Capture the cell that displays the provided text and extract its [x, y] central coordinate. 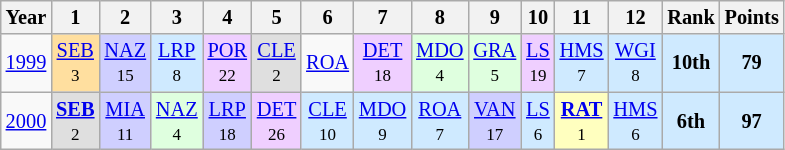
2 [125, 17]
LRP18 [228, 121]
SEB2 [75, 121]
MIA11 [125, 121]
7 [382, 17]
10th [690, 63]
ROA [328, 63]
Rank [690, 17]
WGI8 [635, 63]
ROA7 [440, 121]
CLE10 [328, 121]
2000 [26, 121]
HMS6 [635, 121]
NAZ15 [125, 63]
LRP8 [177, 63]
DET26 [276, 121]
GRA5 [494, 63]
11 [582, 17]
MDO4 [440, 63]
HMS7 [582, 63]
VAN17 [494, 121]
LS19 [538, 63]
MDO9 [382, 121]
POR22 [228, 63]
10 [538, 17]
5 [276, 17]
6 [328, 17]
NAZ4 [177, 121]
4 [228, 17]
RAT1 [582, 121]
LS6 [538, 121]
9 [494, 17]
CLE2 [276, 63]
SEB3 [75, 63]
Year [26, 17]
79 [752, 63]
1 [75, 17]
12 [635, 17]
97 [752, 121]
3 [177, 17]
DET18 [382, 63]
8 [440, 17]
1999 [26, 63]
6th [690, 121]
Points [752, 17]
